Return [X, Y] of the center of cell containing provided text 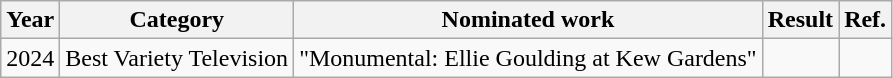
Ref. [866, 20]
Year [30, 20]
"Monumental: Ellie Goulding at Kew Gardens" [528, 58]
Nominated work [528, 20]
Best Variety Television [177, 58]
2024 [30, 58]
Category [177, 20]
Result [800, 20]
